Search for the cell housing the specified text and yield its [x, y] center coordinate. 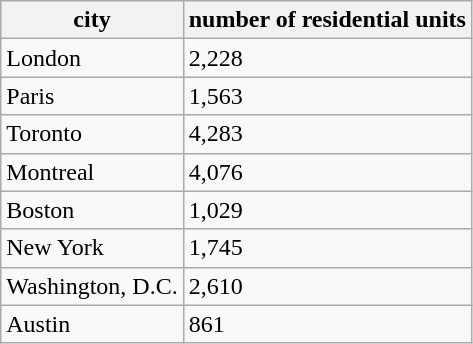
861 [327, 324]
1,563 [327, 96]
1,745 [327, 248]
2,610 [327, 286]
1,029 [327, 210]
number of residential units [327, 20]
Boston [92, 210]
4,283 [327, 134]
Austin [92, 324]
Toronto [92, 134]
New York [92, 248]
Paris [92, 96]
London [92, 58]
city [92, 20]
2,228 [327, 58]
Montreal [92, 172]
Washington, D.C. [92, 286]
4,076 [327, 172]
